Locate the cell with the specified text and output its (x, y) center coordinate. 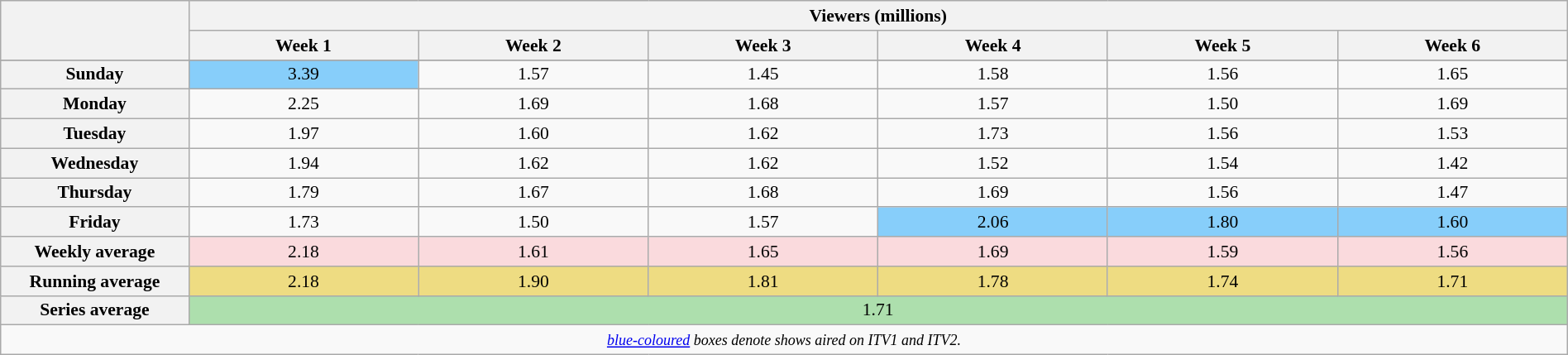
2.06 (993, 223)
1.79 (304, 193)
Viewers (millions) (878, 16)
1.78 (993, 281)
1.53 (1452, 134)
Series average (94, 310)
1.45 (763, 74)
1.59 (1222, 252)
Running average (94, 281)
Monday (94, 104)
2.25 (304, 104)
Week 4 (993, 46)
1.81 (763, 281)
1.94 (304, 163)
Sunday (94, 74)
1.74 (1222, 281)
1.54 (1222, 163)
1.97 (304, 134)
Wednesday (94, 163)
Week 6 (1452, 46)
Week 3 (763, 46)
1.47 (1452, 193)
Week 2 (533, 46)
Tuesday (94, 134)
blue-coloured boxes denote shows aired on ITV1 and ITV2. (784, 340)
Week 5 (1222, 46)
Friday (94, 223)
Weekly average (94, 252)
1.80 (1222, 223)
1.42 (1452, 163)
1.90 (533, 281)
3.39 (304, 74)
1.58 (993, 74)
Thursday (94, 193)
1.61 (533, 252)
1.67 (533, 193)
1.52 (993, 163)
Week 1 (304, 46)
